Scan for the cell matching the given text and deliver its [x, y] coordinate at center. 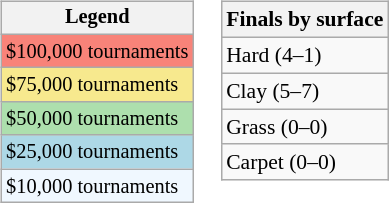
Hard (4–1) [304, 55]
Legend [97, 18]
Finals by surface [304, 20]
$10,000 tournaments [97, 186]
$100,000 tournaments [97, 51]
$75,000 tournaments [97, 85]
Clay (5–7) [304, 91]
$25,000 tournaments [97, 152]
Carpet (0–0) [304, 162]
Grass (0–0) [304, 127]
$50,000 tournaments [97, 119]
